Output the [X, Y] coordinate of the center of the cell containing the given text.  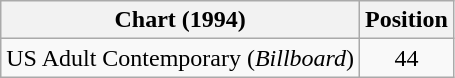
US Adult Contemporary (Billboard) [180, 58]
44 [407, 58]
Position [407, 20]
Chart (1994) [180, 20]
